For the text-containing cell, return its midpoint in [X, Y] coordinate format. 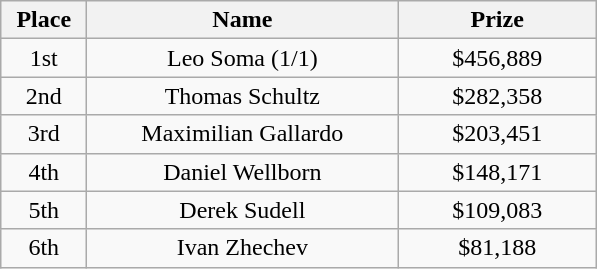
$456,889 [498, 58]
2nd [44, 96]
Ivan Zhechev [242, 248]
4th [44, 172]
$81,188 [498, 248]
Daniel Wellborn [242, 172]
Name [242, 20]
$203,451 [498, 134]
Derek Sudell [242, 210]
Place [44, 20]
6th [44, 248]
$109,083 [498, 210]
Maximilian Gallardo [242, 134]
3rd [44, 134]
$148,171 [498, 172]
1st [44, 58]
Prize [498, 20]
Thomas Schultz [242, 96]
$282,358 [498, 96]
5th [44, 210]
Leo Soma (1/1) [242, 58]
